Search for the cell housing the specified text and yield its (X, Y) center coordinate. 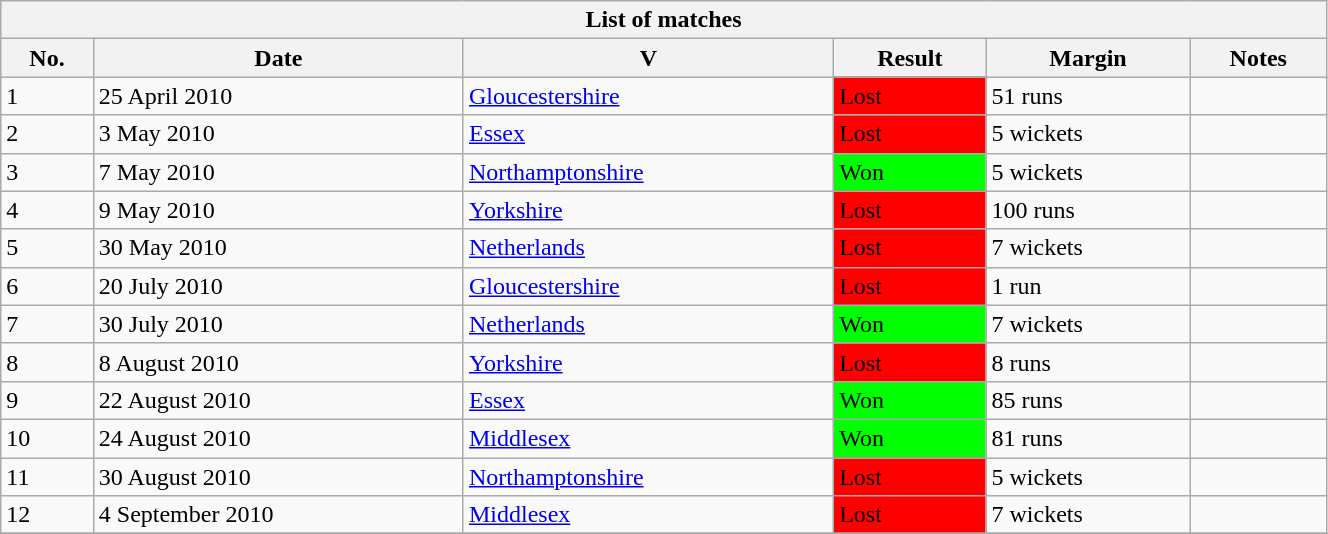
22 August 2010 (278, 400)
7 (48, 324)
V (648, 58)
85 runs (1088, 400)
4 September 2010 (278, 515)
30 August 2010 (278, 477)
25 April 2010 (278, 96)
12 (48, 515)
9 May 2010 (278, 210)
30 July 2010 (278, 324)
Margin (1088, 58)
30 May 2010 (278, 248)
1 (48, 96)
8 (48, 362)
3 (48, 172)
4 (48, 210)
No. (48, 58)
8 August 2010 (278, 362)
2 (48, 134)
11 (48, 477)
6 (48, 286)
20 July 2010 (278, 286)
Result (910, 58)
7 May 2010 (278, 172)
10 (48, 438)
5 (48, 248)
List of matches (664, 20)
Date (278, 58)
24 August 2010 (278, 438)
1 run (1088, 286)
81 runs (1088, 438)
100 runs (1088, 210)
3 May 2010 (278, 134)
Notes (1258, 58)
51 runs (1088, 96)
8 runs (1088, 362)
9 (48, 400)
